Locate the cell with the specified text and output its [X, Y] center coordinate. 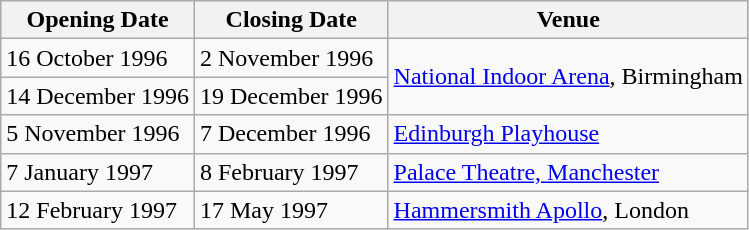
8 February 1997 [291, 172]
17 May 1997 [291, 210]
5 November 1996 [98, 134]
14 December 1996 [98, 96]
2 November 1996 [291, 58]
Hammersmith Apollo, London [568, 210]
Edinburgh Playhouse [568, 134]
Opening Date [98, 20]
12 February 1997 [98, 210]
19 December 1996 [291, 96]
7 January 1997 [98, 172]
16 October 1996 [98, 58]
National Indoor Arena, Birmingham [568, 77]
Palace Theatre, Manchester [568, 172]
Closing Date [291, 20]
7 December 1996 [291, 134]
Venue [568, 20]
